Capture the cell that displays the provided text and extract its [X, Y] central coordinate. 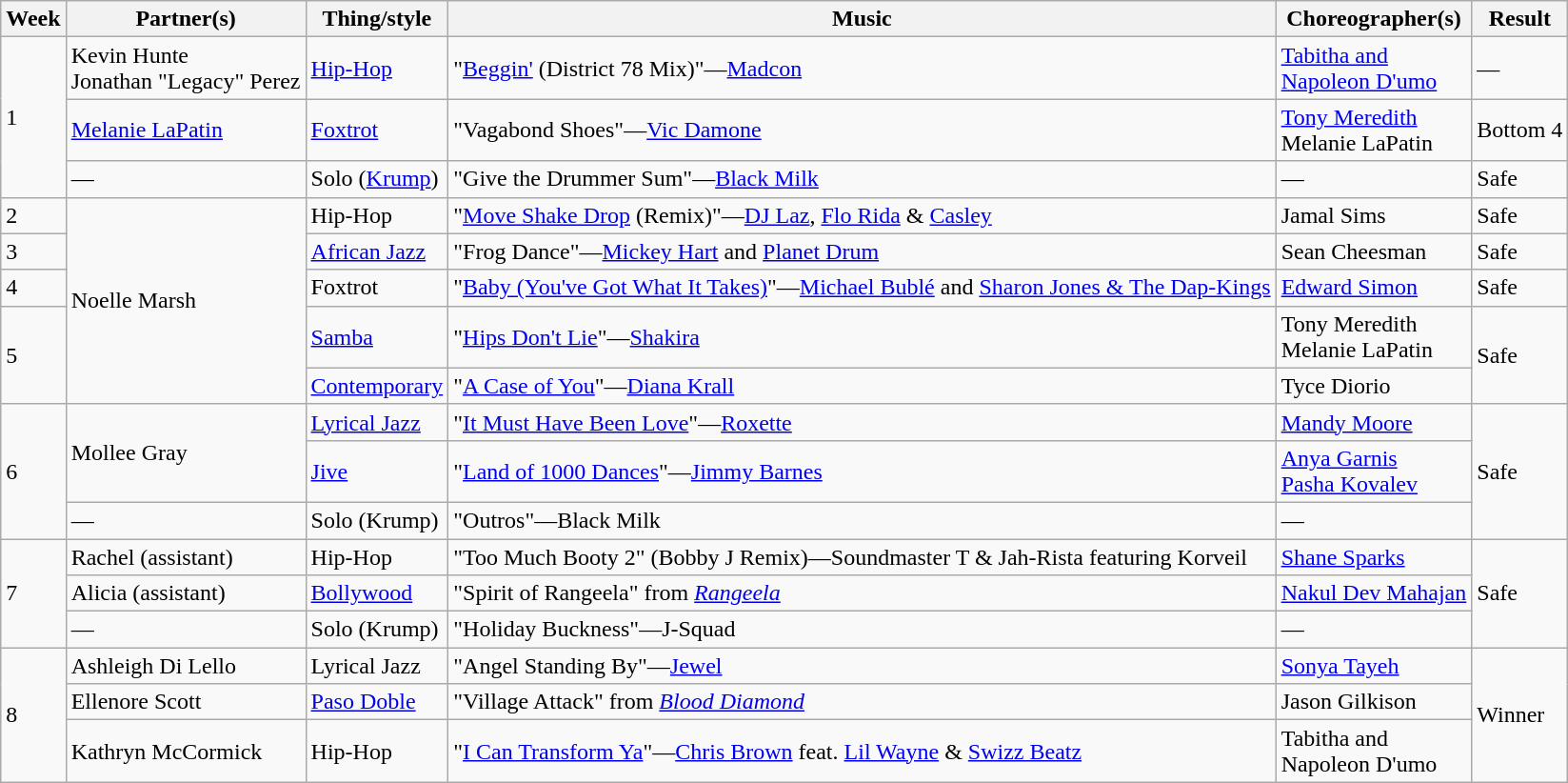
Jamal Sims [1374, 215]
Ashleigh Di Lello [186, 666]
Music [863, 19]
"Move Shake Drop (Remix)"—DJ Laz, Flo Rida & Casley [863, 215]
Contemporary [377, 386]
Partner(s) [186, 19]
2 [33, 215]
"Holiday Buckness"—J-Squad [863, 630]
"Give the Drummer Sum"—Black Milk [863, 179]
Edward Simon [1374, 288]
"Spirit of Rangeela" from Rangeela [863, 593]
Kathryn McCormick [186, 751]
Noelle Marsh [186, 301]
Tyce Diorio [1374, 386]
Thing/style [377, 19]
"Beggin' (District 78 Mix)"—Madcon [863, 69]
"Land of 1000 Dances"—Jimmy Barnes [863, 471]
Alicia (assistant) [186, 593]
Anya GarnisPasha Kovalev [1374, 471]
"It Must Have Been Love"—Roxette [863, 422]
Jive [377, 471]
Result [1519, 19]
Mandy Moore [1374, 422]
Choreographer(s) [1374, 19]
Bottom 4 [1519, 130]
Shane Sparks [1374, 557]
8 [33, 714]
Bollywood [377, 593]
6 [33, 471]
"A Case of You"—Diana Krall [863, 386]
3 [33, 251]
Ellenore Scott [186, 702]
"Baby (You've Got What It Takes)"—Michael Bublé and Sharon Jones & The Dap-Kings [863, 288]
7 [33, 593]
"Angel Standing By"—Jewel [863, 666]
Sonya Tayeh [1374, 666]
Rachel (assistant) [186, 557]
"Frog Dance"—Mickey Hart and Planet Drum [863, 251]
5 [33, 354]
1 [33, 117]
4 [33, 288]
Jason Gilkison [1374, 702]
Winner [1519, 714]
Paso Doble [377, 702]
Week [33, 19]
"Village Attack" from Blood Diamond [863, 702]
Melanie LaPatin [186, 130]
African Jazz [377, 251]
"I Can Transform Ya"—Chris Brown feat. Lil Wayne & Swizz Beatz [863, 751]
"Hips Don't Lie"—Shakira [863, 337]
"Vagabond Shoes"—Vic Damone [863, 130]
Samba [377, 337]
Mollee Gray [186, 453]
Kevin HunteJonathan "Legacy" Perez [186, 69]
"Outros"—Black Milk [863, 520]
Sean Cheesman [1374, 251]
Nakul Dev Mahajan [1374, 593]
"Too Much Booty 2" (Bobby J Remix)—Soundmaster T & Jah-Rista featuring Korveil [863, 557]
